Provide the (x, y) coordinate of the cell's center where the given text is located.  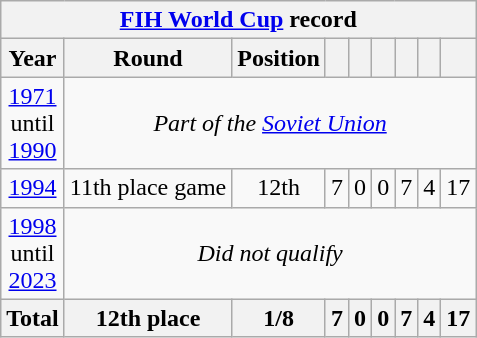
1994 (33, 188)
12th (279, 188)
11th place game (148, 188)
1971until 1990 (33, 123)
1998until 2023 (33, 253)
Did not qualify (270, 253)
FIH World Cup record (238, 20)
Total (33, 318)
Position (279, 58)
Round (148, 58)
Part of the Soviet Union (270, 123)
12th place (148, 318)
Year (33, 58)
1/8 (279, 318)
